Determine the [x, y] coordinate at the center of the cell enclosing the given text.  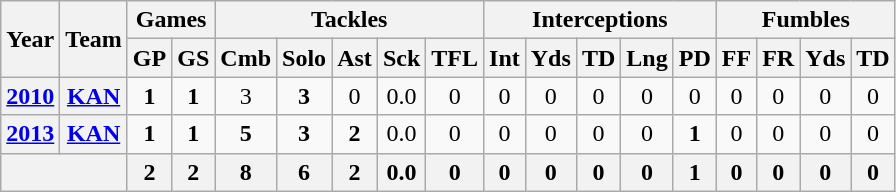
8 [246, 172]
Cmb [246, 58]
Lng [647, 58]
Interceptions [600, 20]
Ast [355, 58]
Team [94, 39]
2010 [30, 96]
Fumbles [806, 20]
TFL [455, 58]
FF [736, 58]
GP [149, 58]
PD [694, 58]
Tackles [350, 20]
6 [304, 172]
Int [505, 58]
GS [194, 58]
2013 [30, 134]
Games [170, 20]
Sck [401, 58]
Solo [304, 58]
FR [778, 58]
5 [246, 134]
Year [30, 39]
